Determine the (X, Y) coordinate at the center of the cell enclosing the given text.  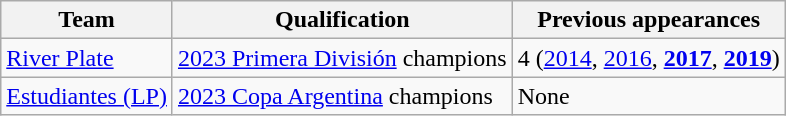
Previous appearances (648, 20)
River Plate (87, 58)
2023 Primera División champions (342, 58)
4 (2014, 2016, 2017, 2019) (648, 58)
2023 Copa Argentina champions (342, 96)
Estudiantes (LP) (87, 96)
Team (87, 20)
None (648, 96)
Qualification (342, 20)
